Extract the [x, y] coordinate from the center of the cell holding the provided text.  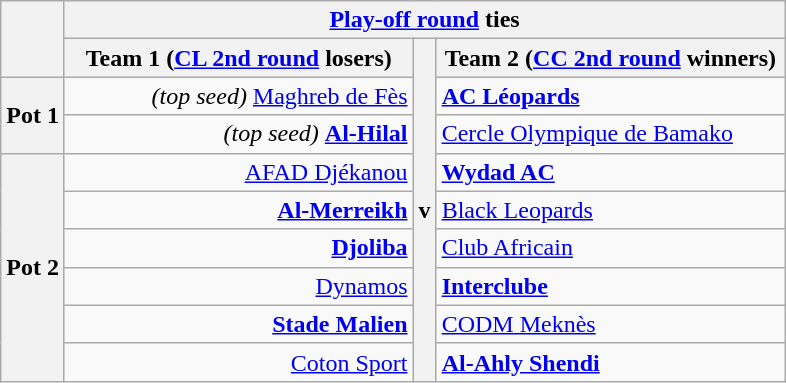
Al-Ahly Shendi [610, 362]
Djoliba [238, 248]
Stade Malien [238, 324]
Pot 2 [33, 267]
v [424, 210]
AC Léopards [610, 96]
Al-Merreikh [238, 210]
Pot 1 [33, 115]
Wydad AC [610, 172]
(top seed) Maghreb de Fès [238, 96]
Coton Sport [238, 362]
Play-off round ties [424, 20]
Cercle Olympique de Bamako [610, 134]
Team 2 (CC 2nd round winners) [610, 58]
CODM Meknès [610, 324]
Black Leopards [610, 210]
(top seed) Al-Hilal [238, 134]
AFAD Djékanou [238, 172]
Dynamos [238, 286]
Team 1 (CL 2nd round losers) [238, 58]
Club Africain [610, 248]
Interclube [610, 286]
